From the cell containing the given text, extract its center point as (x, y) coordinate. 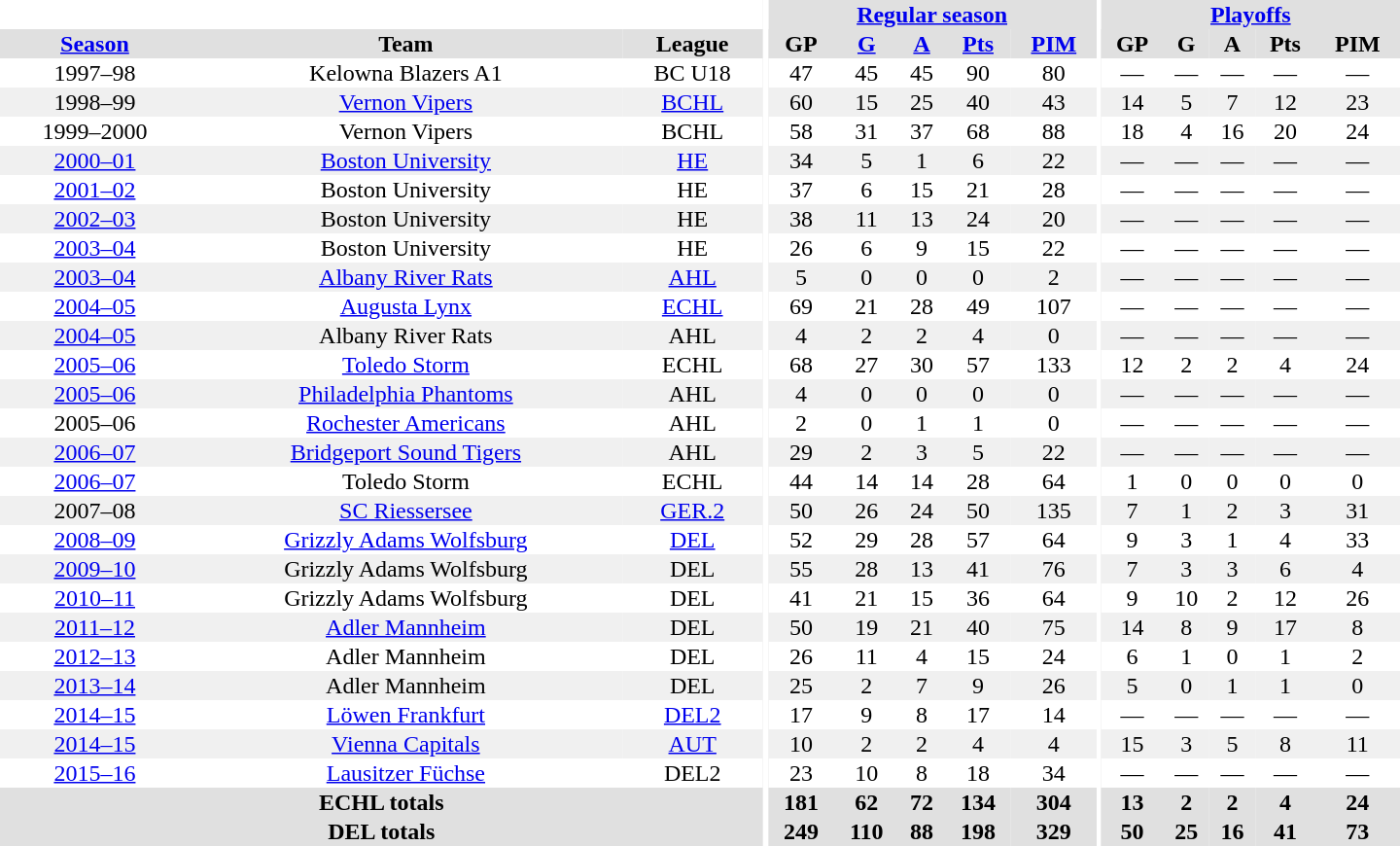
2015–16 (95, 773)
181 (801, 802)
110 (866, 831)
198 (978, 831)
43 (1054, 102)
44 (801, 481)
1997–98 (95, 73)
1999–2000 (95, 131)
Kelowna Blazers A1 (406, 73)
Löwen Frankfurt (406, 715)
2011–12 (95, 627)
League (692, 44)
107 (1054, 306)
133 (1054, 365)
49 (978, 306)
33 (1357, 540)
2007–08 (95, 511)
Lausitzer Füchse (406, 773)
2009–10 (95, 569)
2001–02 (95, 190)
Vienna Capitals (406, 744)
69 (801, 306)
Augusta Lynx (406, 306)
2013–14 (95, 686)
1998–99 (95, 102)
62 (866, 802)
134 (978, 802)
Rochester Americans (406, 423)
2012–13 (95, 656)
SC Riessersee (406, 511)
76 (1054, 569)
Bridgeport Sound Tigers (406, 452)
ECHL totals (381, 802)
47 (801, 73)
2000–01 (95, 160)
90 (978, 73)
60 (801, 102)
329 (1054, 831)
304 (1054, 802)
GER.2 (692, 511)
2008–09 (95, 540)
58 (801, 131)
2002–03 (95, 219)
DEL totals (381, 831)
72 (922, 802)
Season (95, 44)
73 (1357, 831)
27 (866, 365)
75 (1054, 627)
52 (801, 540)
80 (1054, 73)
BC U18 (692, 73)
Philadelphia Phantoms (406, 394)
Team (406, 44)
36 (978, 598)
38 (801, 219)
135 (1054, 511)
19 (866, 627)
Playoffs (1250, 15)
Regular season (932, 15)
30 (922, 365)
AUT (692, 744)
2010–11 (95, 598)
249 (801, 831)
55 (801, 569)
